Extract the [x, y] coordinate from the center of the cell holding the provided text.  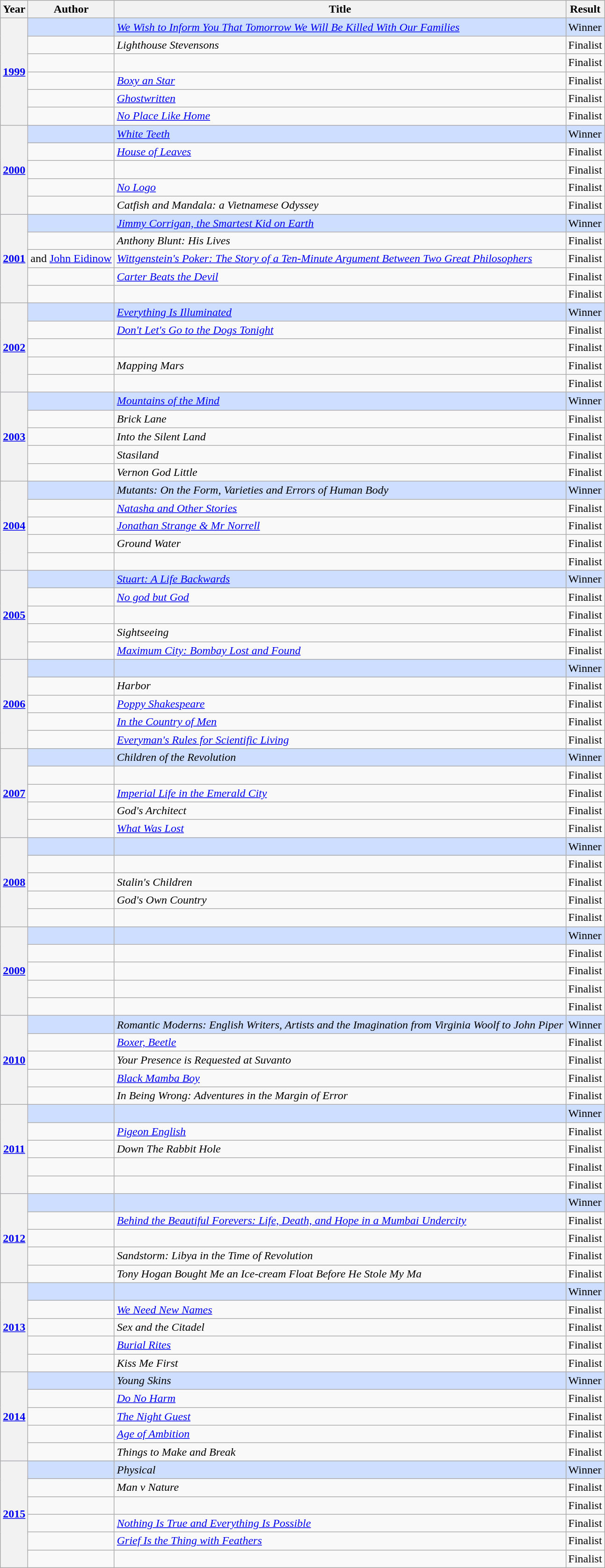
No Logo [340, 187]
Brick Lane [340, 419]
Ghostwritten [340, 98]
Tony Hogan Bought Me an Ice-cream Float Before He Stole My Ma [340, 1274]
Imperial Life in the Emerald City [340, 793]
Maximum City: Bombay Lost and Found [340, 650]
2007 [14, 793]
Don't Let's Go to the Dogs Tonight [340, 330]
2014 [14, 1416]
Result [585, 9]
In the Country of Men [340, 722]
Ground Water [340, 544]
Your Presence is Requested at Suvanto [340, 1060]
Jimmy Corrigan, the Smartest Kid on Earth [340, 223]
Author [71, 9]
No Place Like Home [340, 116]
1999 [14, 72]
God's Own Country [340, 900]
2008 [14, 882]
Into the Silent Land [340, 437]
Year [14, 9]
Natasha and Other Stories [340, 508]
2012 [14, 1238]
Catfish and Mandala: a Vietnamese Odyssey [340, 205]
2011 [14, 1149]
Mountains of the Mind [340, 401]
Burial Rites [340, 1345]
2013 [14, 1327]
2002 [14, 348]
Kiss Me First [340, 1363]
Wittgenstein's Poker: The Story of a Ten-Minute Argument Between Two Great Philosophers [340, 259]
Romantic Moderns: English Writers, Artists and the Imagination from Virginia Woolf to John Piper [340, 1024]
Vernon God Little [340, 472]
Physical [340, 1470]
The Night Guest [340, 1416]
2006 [14, 704]
Poppy Shakespeare [340, 704]
2010 [14, 1060]
Boxy an Star [340, 80]
Grief Is the Thing with Feathers [340, 1541]
Things to Make and Break [340, 1452]
Jonathan Strange & Mr Norrell [340, 526]
Everything Is Illuminated [340, 312]
We Wish to Inform You That Tomorrow We Will Be Killed With Our Families [340, 27]
Pigeon English [340, 1131]
White Teeth [340, 134]
We Need New Names [340, 1309]
Age of Ambition [340, 1434]
Black Mamba Boy [340, 1078]
Nothing Is True and Everything Is Possible [340, 1523]
2015 [14, 1514]
Mapping Mars [340, 365]
Harbor [340, 686]
Children of the Revolution [340, 757]
and John Eidinow [71, 259]
2003 [14, 437]
2001 [14, 259]
Everyman's Rules for Scientific Living [340, 739]
House of Leaves [340, 152]
2009 [14, 971]
Man v Nature [340, 1488]
Sandstorm: Libya in the Time of Revolution [340, 1256]
2005 [14, 615]
Anthony Blunt: His Lives [340, 241]
Lighthouse Stevensons [340, 45]
Boxer, Beetle [340, 1042]
No god but God [340, 597]
Stalin's Children [340, 882]
Behind the Beautiful Forevers: Life, Death, and Hope in a Mumbai Undercity [340, 1220]
2004 [14, 525]
Carter Beats the Devil [340, 277]
Down The Rabbit Hole [340, 1149]
Mutants: On the Form, Varieties and Errors of Human Body [340, 490]
Sightseeing [340, 633]
In Being Wrong: Adventures in the Margin of Error [340, 1096]
Sex and the Citadel [340, 1327]
Do No Harm [340, 1399]
Stuart: A Life Backwards [340, 579]
Title [340, 9]
Young Skins [340, 1381]
God's Architect [340, 811]
Stasiland [340, 454]
2000 [14, 169]
What Was Lost [340, 829]
